Pinpoint the cell where the given text exists, returning its (X, Y) midpoint coordinate. 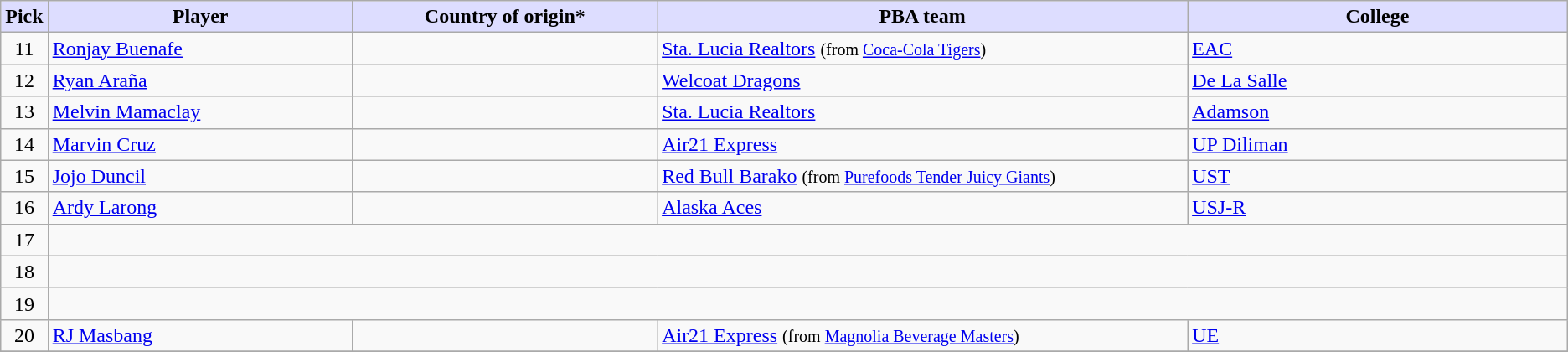
UP Diliman (1378, 144)
Sta. Lucia Realtors (from Coca-Cola Tigers) (923, 49)
Adamson (1378, 112)
PBA team (923, 17)
RJ Masbang (200, 335)
Air21 Express (923, 144)
USJ-R (1378, 208)
Welcoat Dragons (923, 80)
Jojo Duncil (200, 176)
16 (24, 208)
College (1378, 17)
12 (24, 80)
UE (1378, 335)
20 (24, 335)
19 (24, 303)
Alaska Aces (923, 208)
Pick (24, 17)
Ronjay Buenafe (200, 49)
18 (24, 272)
17 (24, 240)
11 (24, 49)
De La Salle (1378, 80)
Country of origin* (504, 17)
15 (24, 176)
14 (24, 144)
Marvin Cruz (200, 144)
Red Bull Barako (from Purefoods Tender Juicy Giants) (923, 176)
EAC (1378, 49)
Sta. Lucia Realtors (923, 112)
Ardy Larong (200, 208)
Air21 Express (from Magnolia Beverage Masters) (923, 335)
Ryan Araña (200, 80)
13 (24, 112)
UST (1378, 176)
Melvin Mamaclay (200, 112)
Player (200, 17)
